Detect which cell encompasses the target text, then output its (X, Y) center coordinate. 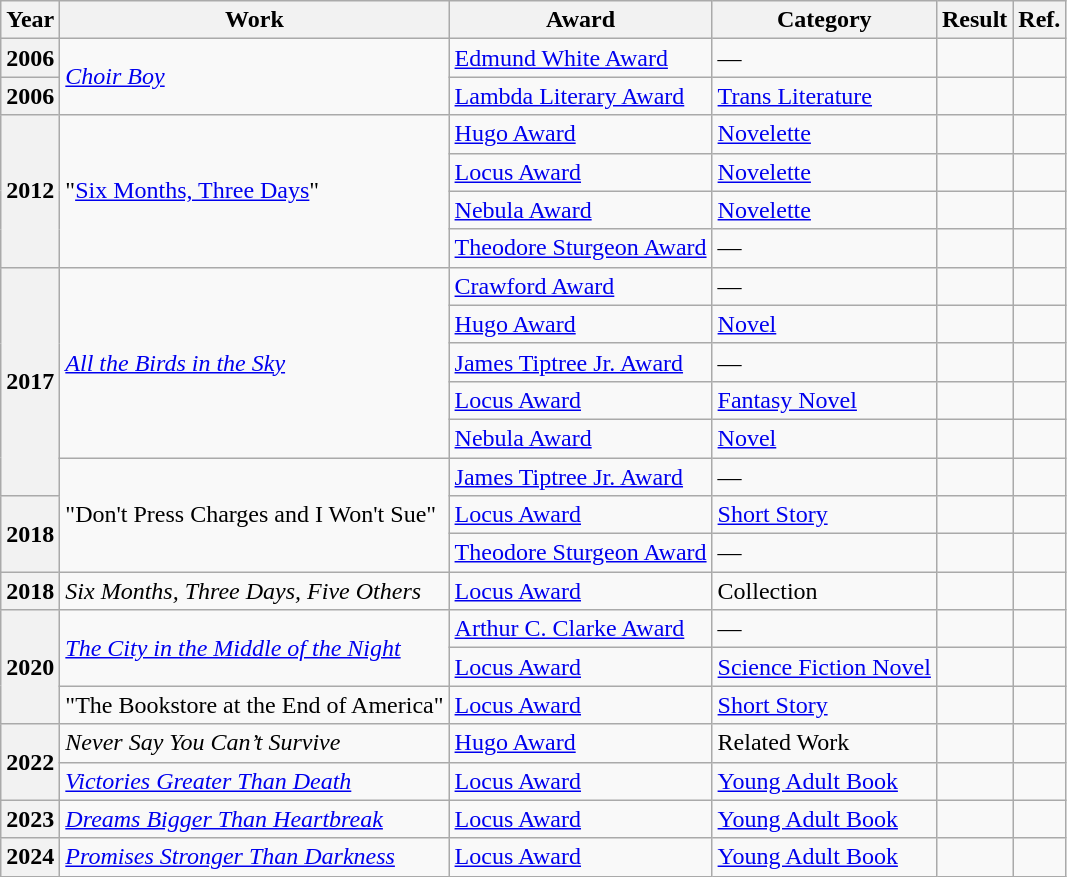
2022 (30, 762)
Crawford Award (580, 286)
The City in the Middle of the Night (254, 648)
Dreams Bigger Than Heartbreak (254, 819)
Choir Boy (254, 77)
Award (580, 20)
Science Fiction Novel (824, 667)
Trans Literature (824, 96)
Six Months, Three Days, Five Others (254, 591)
Victories Greater Than Death (254, 781)
2017 (30, 381)
Promises Stronger Than Darkness (254, 857)
Work (254, 20)
All the Birds in the Sky (254, 362)
"Six Months, Three Days" (254, 191)
"The Bookstore at the End of America" (254, 705)
Year (30, 20)
Lambda Literary Award (580, 96)
Related Work (824, 743)
Ref. (1040, 20)
"Don't Press Charges and I Won't Sue" (254, 515)
2024 (30, 857)
2012 (30, 191)
2023 (30, 819)
Fantasy Novel (824, 400)
Collection (824, 591)
Arthur C. Clarke Award (580, 629)
Edmund White Award (580, 58)
Result (974, 20)
2020 (30, 667)
Never Say You Can’t Survive (254, 743)
Category (824, 20)
